For the text-containing cell, return its midpoint in [x, y] coordinate format. 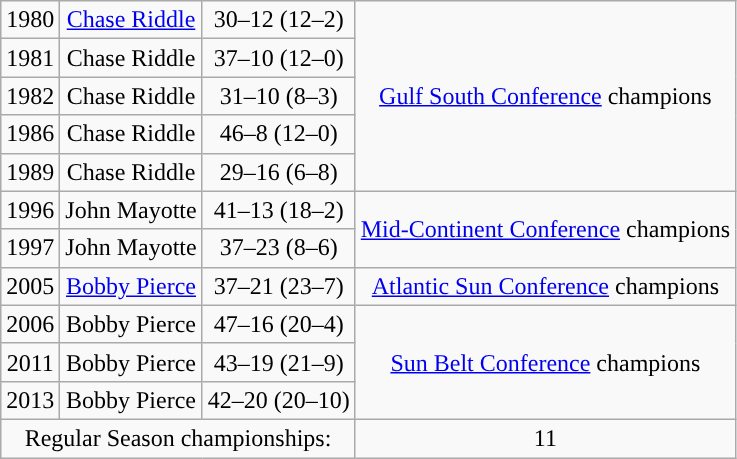
1997 [30, 248]
Gulf South Conference champions [545, 96]
41–13 (18–2) [278, 210]
46–8 (12–0) [278, 134]
42–20 (20–10) [278, 400]
Sun Belt Conference champions [545, 362]
43–19 (21–9) [278, 362]
37–10 (12–0) [278, 58]
2013 [30, 400]
Mid-Continent Conference champions [545, 229]
1986 [30, 134]
1996 [30, 210]
1982 [30, 96]
11 [545, 438]
47–16 (20–4) [278, 324]
31–10 (8–3) [278, 96]
2011 [30, 362]
37–23 (8–6) [278, 248]
Regular Season championships: [178, 438]
29–16 (6–8) [278, 172]
2005 [30, 286]
1989 [30, 172]
37–21 (23–7) [278, 286]
1981 [30, 58]
1980 [30, 20]
Atlantic Sun Conference champions [545, 286]
2006 [30, 324]
30–12 (12–2) [278, 20]
